Extract the (X, Y) coordinate from the center of the cell holding the provided text.  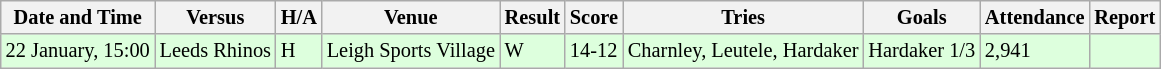
Versus (216, 17)
Attendance (1034, 17)
Tries (743, 17)
Charnley, Leutele, Hardaker (743, 51)
W (532, 51)
Result (532, 17)
2,941 (1034, 51)
Score (594, 17)
Date and Time (78, 17)
14-12 (594, 51)
Leeds Rhinos (216, 51)
Hardaker 1/3 (922, 51)
H (299, 51)
Goals (922, 17)
Venue (411, 17)
Leigh Sports Village (411, 51)
22 January, 15:00 (78, 51)
Report (1124, 17)
H/A (299, 17)
